Identify which cell holds the provided text, then report its [X, Y] central coordinate. 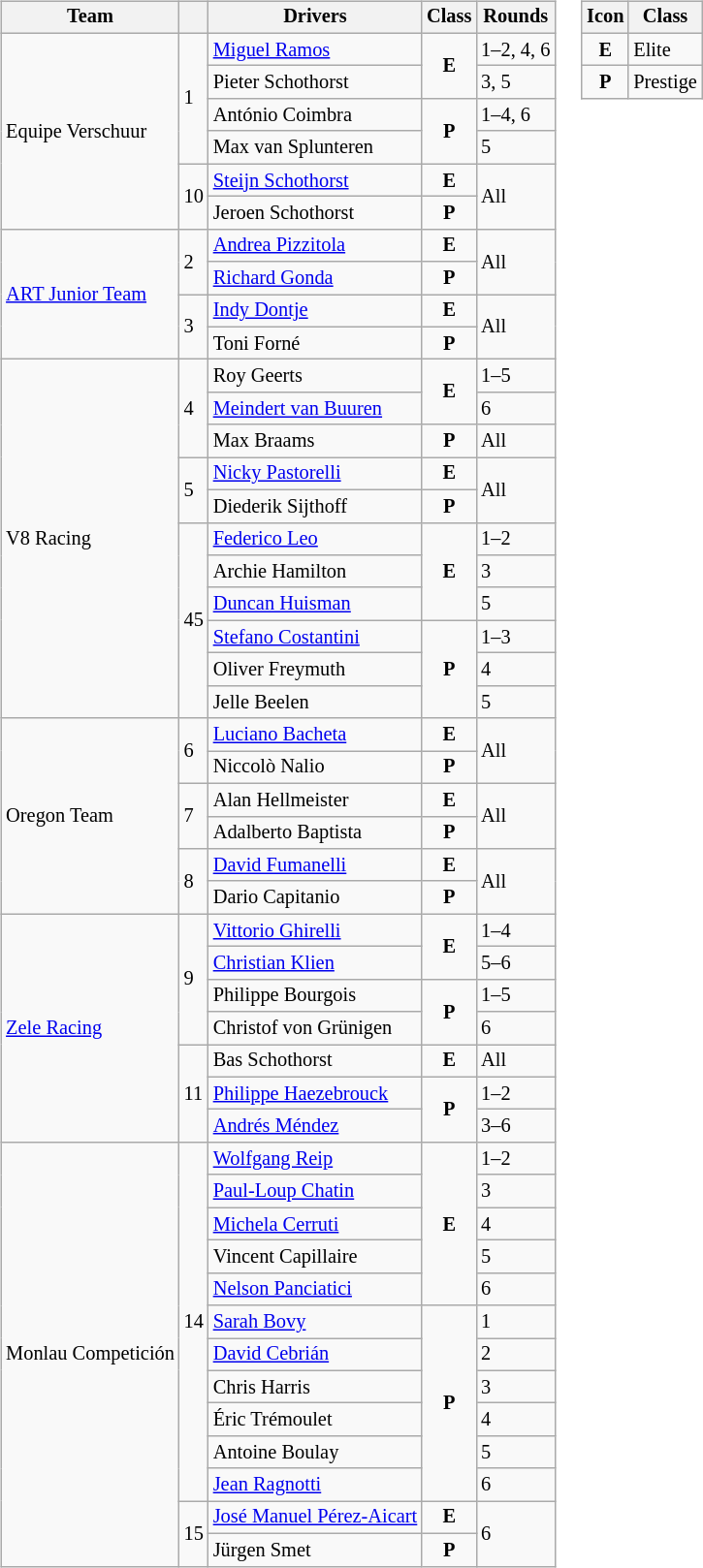
Wolfgang Reip [315, 1159]
Max van Splunteren [315, 147]
Oliver Freymuth [315, 670]
José Manuel Pérez-Aicart [315, 1518]
1–3 [516, 637]
15 [194, 1533]
Duncan Huisman [315, 604]
Christof von Grünigen [315, 1028]
9 [194, 979]
Jean Ragnotti [315, 1485]
Steijn Schothorst [315, 180]
11 [194, 1093]
David Fumanelli [315, 865]
Icon [605, 17]
Richard Gonda [315, 278]
1–2, 4, 6 [516, 49]
António Coimbra [315, 115]
Antoine Boulay [315, 1453]
Pieter Schothorst [315, 82]
7 [194, 816]
Chris Harris [315, 1387]
Diederik Sijthoff [315, 506]
ART Junior Team [90, 295]
Roy Geerts [315, 376]
Elite [665, 49]
1–4, 6 [516, 115]
Prestige [665, 82]
Alan Hellmeister [315, 800]
Éric Trémoulet [315, 1420]
Vincent Capillaire [315, 1257]
1–4 [516, 930]
Miguel Ramos [315, 49]
10 [194, 196]
Jeroen Schothorst [315, 213]
5–6 [516, 963]
V8 Racing [90, 539]
Equipe Verschuur [90, 131]
Zele Racing [90, 1028]
Bas Schothorst [315, 1061]
Federico Leo [315, 539]
14 [194, 1322]
Nelson Panciatici [315, 1289]
Meindert van Buuren [315, 409]
Toni Forné [315, 343]
Stefano Costantini [315, 637]
Archie Hamilton [315, 572]
Dario Capitanio [315, 897]
45 [194, 620]
Drivers [315, 17]
Indy Dontje [315, 311]
Team [90, 17]
8 [194, 882]
Luciano Bacheta [315, 735]
Christian Klien [315, 963]
David Cebrián [315, 1355]
Philippe Haezebrouck [315, 1093]
3, 5 [516, 82]
Andrés Méndez [315, 1126]
Rounds [516, 17]
Andrea Pizzitola [315, 245]
Adalberto Baptista [315, 832]
Jürgen Smet [315, 1550]
Sarah Bovy [315, 1322]
Nicky Pastorelli [315, 474]
Monlau Competición [90, 1355]
Niccolò Nalio [315, 768]
Michela Cerruti [315, 1224]
Max Braams [315, 441]
Philippe Bourgois [315, 995]
Jelle Beelen [315, 702]
3–6 [516, 1126]
Oregon Team [90, 816]
Paul-Loup Chatin [315, 1191]
Vittorio Ghirelli [315, 930]
